Determine the (x, y) coordinate at the center of the cell enclosing the given text.  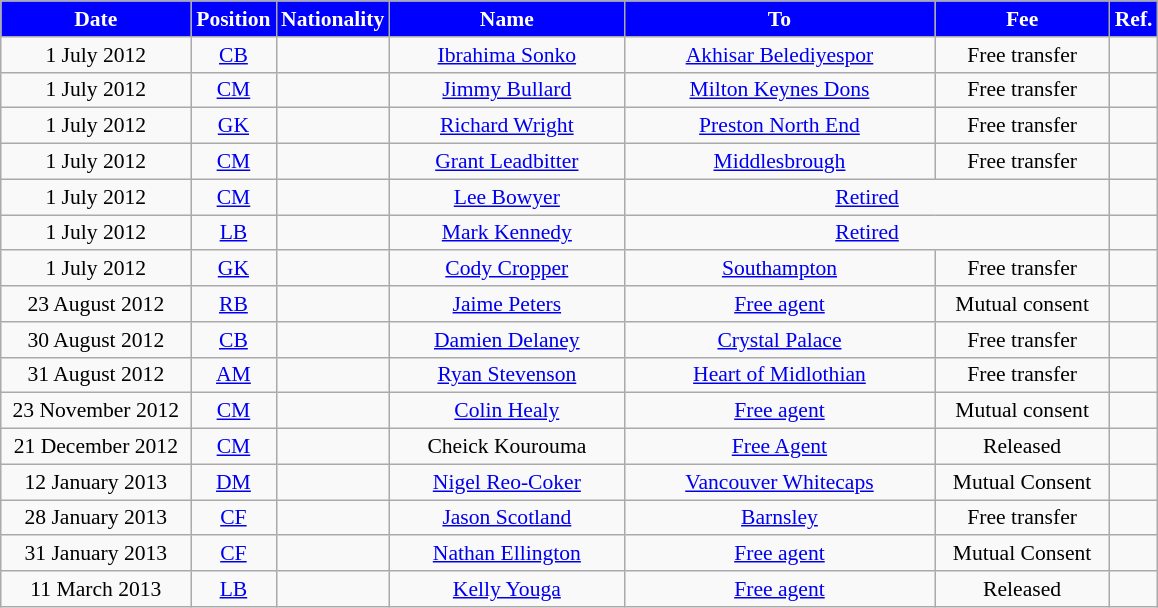
To (779, 19)
Cody Cropper (506, 269)
31 January 2013 (96, 554)
Jason Scotland (506, 518)
Milton Keynes Dons (779, 90)
Fee (1022, 19)
Barnsley (779, 518)
Akhisar Belediyespor (779, 55)
Damien Delaney (506, 340)
Lee Bowyer (506, 197)
AM (234, 375)
Heart of Midlothian (779, 375)
Nathan Ellington (506, 554)
28 January 2013 (96, 518)
Jimmy Bullard (506, 90)
21 December 2012 (96, 447)
Mark Kennedy (506, 233)
Ryan Stevenson (506, 375)
Date (96, 19)
Middlesbrough (779, 162)
30 August 2012 (96, 340)
Grant Leadbitter (506, 162)
Name (506, 19)
23 August 2012 (96, 304)
Richard Wright (506, 126)
Jaime Peters (506, 304)
23 November 2012 (96, 411)
31 August 2012 (96, 375)
Ibrahima Sonko (506, 55)
Ref. (1134, 19)
Free Agent (779, 447)
Kelly Youga (506, 589)
Colin Healy (506, 411)
Crystal Palace (779, 340)
Nigel Reo-Coker (506, 482)
RB (234, 304)
Preston North End (779, 126)
DM (234, 482)
12 January 2013 (96, 482)
Southampton (779, 269)
11 March 2013 (96, 589)
Nationality (332, 19)
Vancouver Whitecaps (779, 482)
Cheick Kourouma (506, 447)
Position (234, 19)
